Output the [X, Y] coordinate of the center of the cell containing the given text.  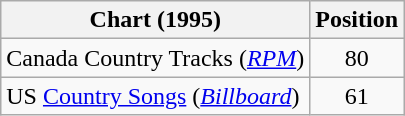
61 [357, 96]
Position [357, 20]
US Country Songs (Billboard) [156, 96]
Canada Country Tracks (RPM) [156, 58]
80 [357, 58]
Chart (1995) [156, 20]
